Capture the cell that displays the provided text and extract its [X, Y] central coordinate. 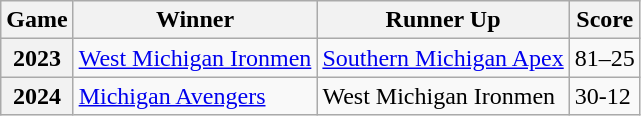
Southern Michigan Apex [443, 58]
30-12 [604, 96]
Michigan Avengers [195, 96]
81–25 [604, 58]
Runner Up [443, 20]
Winner [195, 20]
2023 [37, 58]
2024 [37, 96]
Game [37, 20]
Score [604, 20]
